Detect which cell encompasses the target text, then output its [x, y] center coordinate. 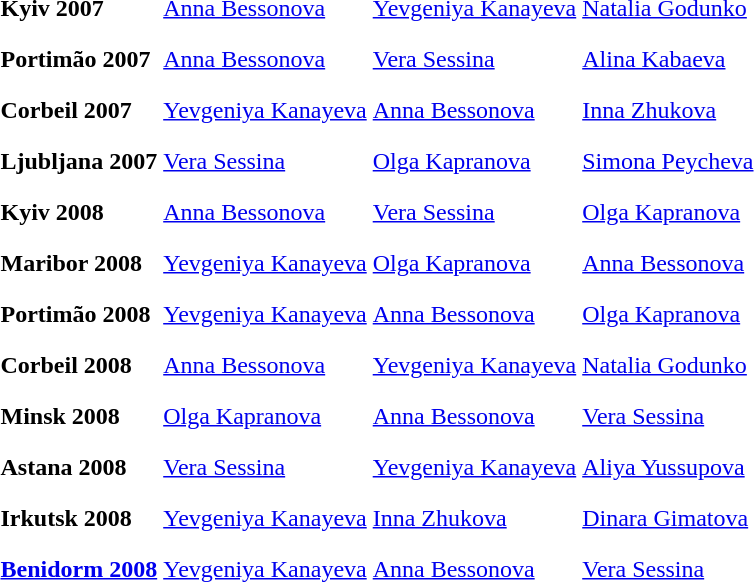
Inna Zhukova [474, 518]
